Scan for the cell matching the given text and deliver its [X, Y] coordinate at center. 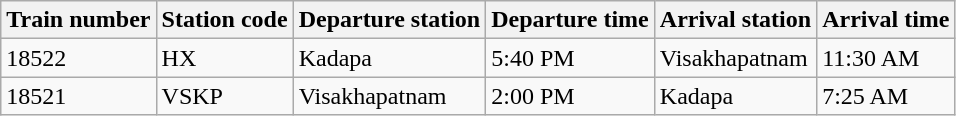
Departure station [390, 20]
18522 [78, 58]
HX [224, 58]
Departure time [570, 20]
Train number [78, 20]
VSKP [224, 96]
2:00 PM [570, 96]
7:25 AM [886, 96]
18521 [78, 96]
11:30 AM [886, 58]
Station code [224, 20]
Arrival time [886, 20]
Arrival station [735, 20]
5:40 PM [570, 58]
